Return the [X, Y] coordinate for the center point of the cell that contains the specified text.  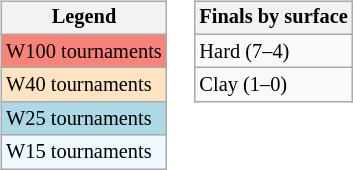
Legend [84, 18]
W25 tournaments [84, 119]
W40 tournaments [84, 85]
W100 tournaments [84, 51]
Hard (7–4) [274, 51]
Clay (1–0) [274, 85]
W15 tournaments [84, 152]
Finals by surface [274, 18]
